Search for the cell housing the specified text and yield its (x, y) center coordinate. 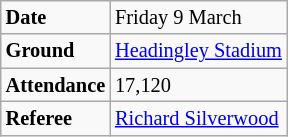
Headingley Stadium (198, 51)
Friday 9 March (198, 17)
Date (56, 17)
Richard Silverwood (198, 118)
Ground (56, 51)
Attendance (56, 85)
Referee (56, 118)
17,120 (198, 85)
